From the cell containing the given text, extract its center point as [X, Y] coordinate. 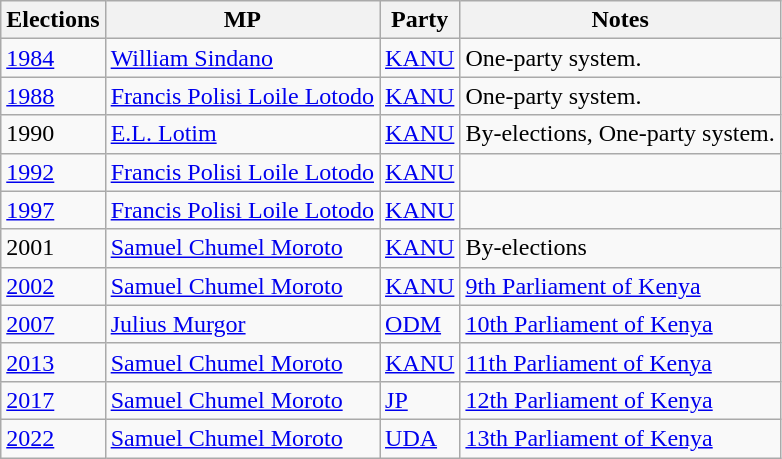
Notes [620, 20]
1992 [53, 172]
MP [242, 20]
11th Parliament of Kenya [620, 362]
2022 [53, 438]
1988 [53, 96]
2001 [53, 248]
Elections [53, 20]
1997 [53, 210]
9th Parliament of Kenya [620, 286]
1984 [53, 58]
12th Parliament of Kenya [620, 400]
Julius Murgor [242, 324]
1990 [53, 134]
By-elections, One-party system. [620, 134]
2017 [53, 400]
ODM [420, 324]
13th Parliament of Kenya [620, 438]
10th Parliament of Kenya [620, 324]
William Sindano [242, 58]
UDA [420, 438]
2002 [53, 286]
JP [420, 400]
2013 [53, 362]
E.L. Lotim [242, 134]
Party [420, 20]
By-elections [620, 248]
2007 [53, 324]
